For the text-containing cell, return its midpoint in [x, y] coordinate format. 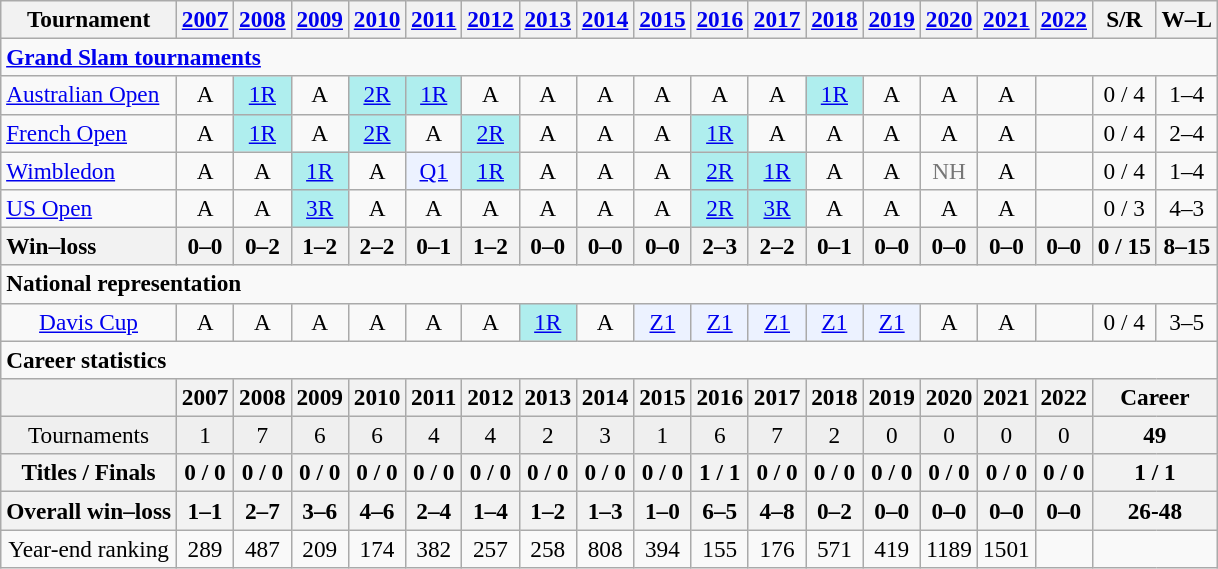
NH [948, 170]
3–5 [1186, 322]
394 [662, 548]
174 [376, 548]
419 [892, 548]
W–L [1186, 19]
4–3 [1186, 208]
1–0 [662, 510]
Tournament [89, 19]
487 [262, 548]
1–1 [204, 510]
3–6 [320, 510]
National representation [610, 284]
49 [1154, 435]
6–5 [720, 510]
Wimbledon [89, 170]
Davis Cup [89, 322]
Tournaments [89, 435]
382 [434, 548]
2–7 [262, 510]
Overall win–loss [89, 510]
8–15 [1186, 246]
4–8 [776, 510]
571 [834, 548]
1501 [1006, 548]
Year-end ranking [89, 548]
2–3 [720, 246]
0 / 15 [1124, 246]
176 [776, 548]
0 / 3 [1124, 208]
1189 [948, 548]
French Open [89, 133]
Grand Slam tournaments [610, 57]
258 [548, 548]
808 [604, 548]
26-48 [1154, 510]
209 [320, 548]
155 [720, 548]
257 [490, 548]
1–3 [604, 510]
Career statistics [610, 359]
US Open [89, 208]
Career [1154, 397]
4–6 [376, 510]
Australian Open [89, 95]
289 [204, 548]
3 [604, 435]
S/R [1124, 19]
Win–loss [89, 246]
Titles / Finals [89, 473]
Q1 [434, 170]
